Identify which cell holds the provided text, then report its (X, Y) central coordinate. 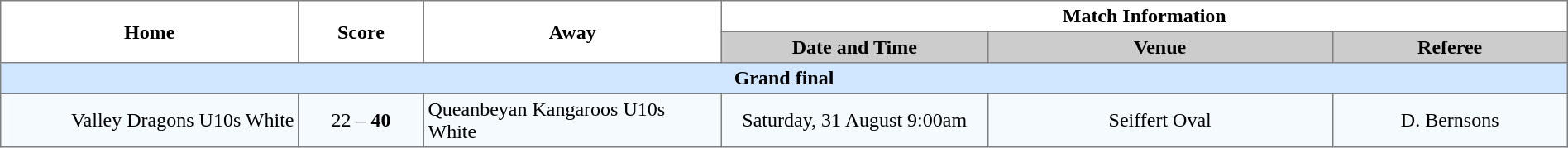
Seiffert Oval (1159, 120)
Valley Dragons U10s White (150, 120)
Saturday, 31 August 9:00am (854, 120)
Queanbeyan Kangaroos U10s White (572, 120)
22 – 40 (361, 120)
Venue (1159, 47)
Date and Time (854, 47)
Score (361, 31)
Grand final (784, 79)
Referee (1450, 47)
Home (150, 31)
Match Information (1145, 17)
Away (572, 31)
D. Bernsons (1450, 120)
